Output the (X, Y) coordinate of the center of the cell containing the given text.  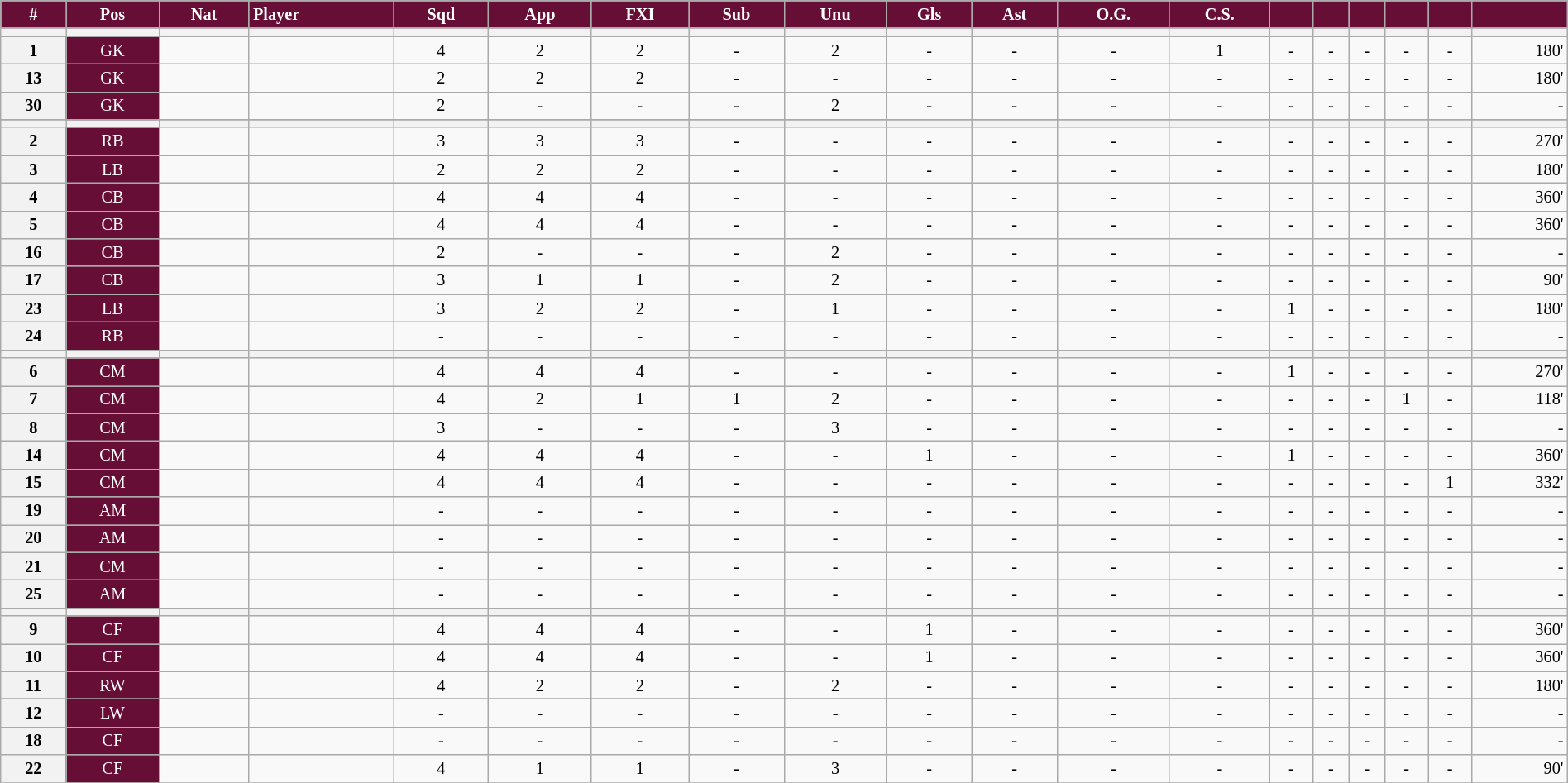
25 (33, 594)
# (33, 14)
Gls (930, 14)
Unu (835, 14)
8 (33, 427)
14 (33, 455)
C.S. (1219, 14)
O.G. (1113, 14)
18 (33, 741)
App (540, 14)
FXI (640, 14)
21 (33, 566)
30 (33, 106)
10 (33, 657)
332' (1519, 483)
17 (33, 280)
13 (33, 78)
7 (33, 399)
118' (1519, 399)
20 (33, 538)
Nat (203, 14)
12 (33, 713)
15 (33, 483)
11 (33, 685)
Sub (736, 14)
5 (33, 225)
Sqd (442, 14)
Player (321, 14)
LW (112, 713)
6 (33, 371)
16 (33, 252)
19 (33, 510)
RW (112, 685)
Ast (1014, 14)
Pos (112, 14)
9 (33, 629)
24 (33, 336)
23 (33, 308)
22 (33, 769)
